Detect which cell encompasses the target text, then output its (x, y) center coordinate. 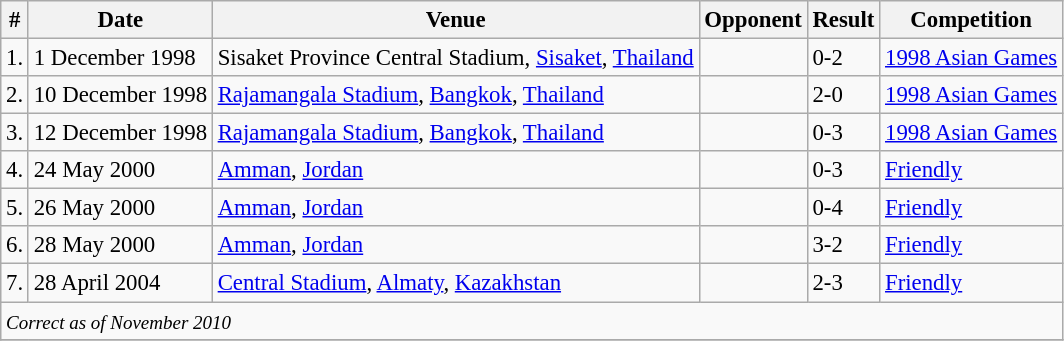
12 December 1998 (120, 133)
28 May 2000 (120, 245)
2-0 (844, 95)
Central Stadium, Almaty, Kazakhstan (456, 283)
0-4 (844, 208)
Competition (972, 20)
# (15, 20)
1. (15, 58)
0-2 (844, 58)
Correct as of November 2010 (532, 321)
2. (15, 95)
Venue (456, 20)
2-3 (844, 283)
26 May 2000 (120, 208)
5. (15, 208)
10 December 1998 (120, 95)
Opponent (753, 20)
Result (844, 20)
Sisaket Province Central Stadium, Sisaket, Thailand (456, 58)
4. (15, 170)
3. (15, 133)
Date (120, 20)
24 May 2000 (120, 170)
3-2 (844, 245)
28 April 2004 (120, 283)
1 December 1998 (120, 58)
7. (15, 283)
6. (15, 245)
